For the text-containing cell, return its midpoint in (X, Y) coordinate format. 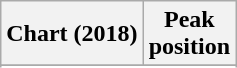
Peak position (189, 34)
Chart (2018) (72, 34)
